Pinpoint the cell where the given text exists, returning its [X, Y] midpoint coordinate. 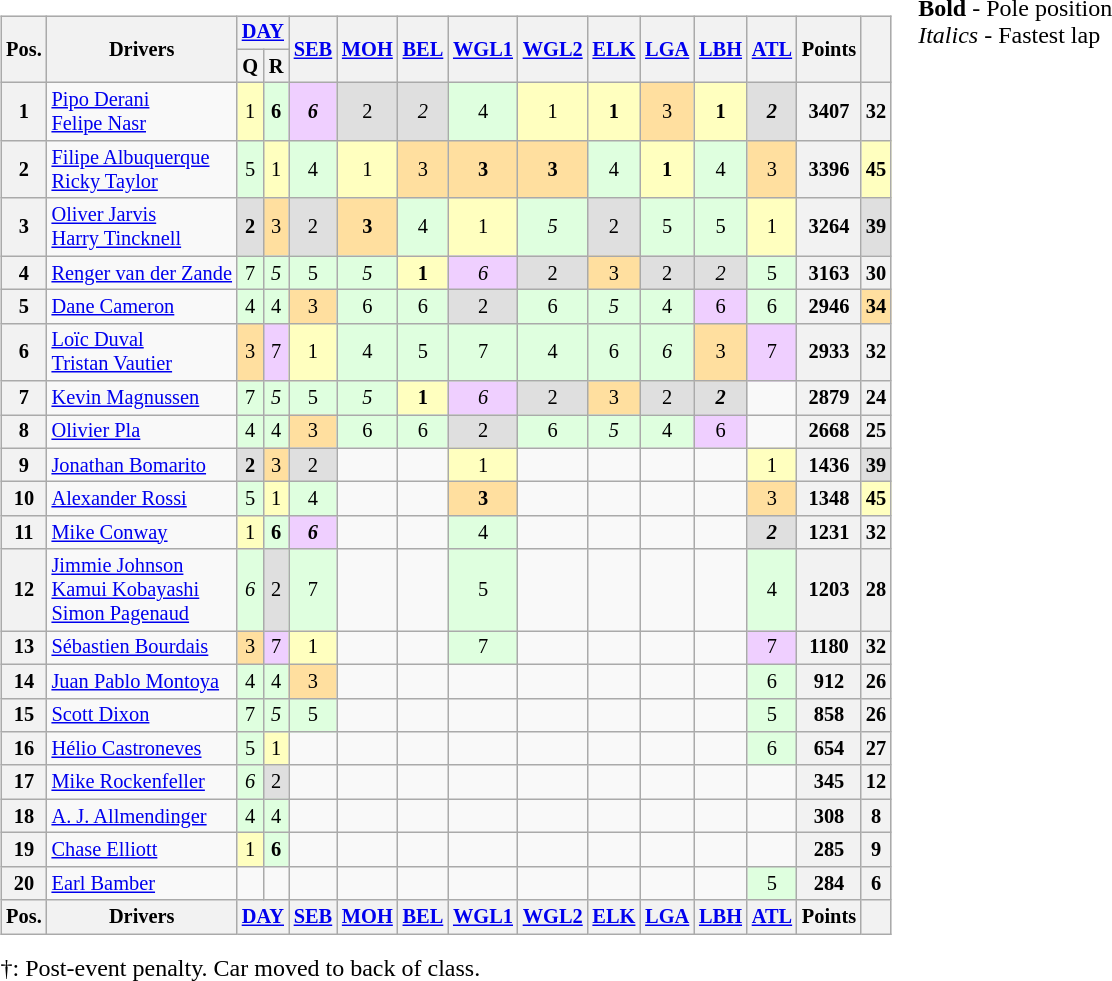
2879 [829, 398]
13 [24, 648]
28 [876, 590]
Loïc Duval Tristan Vautier [142, 352]
Renger van der Zande [142, 273]
345 [829, 782]
Dane Cameron [142, 307]
34 [876, 307]
25 [876, 432]
19 [24, 850]
R [276, 66]
285 [829, 850]
16 [24, 749]
Filipe Albuquerque Ricky Taylor [142, 170]
Pipo Derani Felipe Nasr [142, 112]
14 [24, 681]
3396 [829, 170]
858 [829, 715]
1180 [829, 648]
308 [829, 816]
1436 [829, 465]
10 [24, 499]
Chase Elliott [142, 850]
15 [24, 715]
Juan Pablo Montoya [142, 681]
2933 [829, 352]
18 [24, 816]
Earl Bamber [142, 883]
27 [876, 749]
1231 [829, 533]
654 [829, 749]
284 [829, 883]
Jonathan Bomarito [142, 465]
Mike Rockenfeller [142, 782]
Sébastien Bourdais [142, 648]
11 [24, 533]
Hélio Castroneves [142, 749]
1348 [829, 499]
30 [876, 273]
Scott Dixon [142, 715]
A. J. Allmendinger [142, 816]
3264 [829, 227]
Olivier Pla [142, 432]
Mike Conway [142, 533]
3407 [829, 112]
20 [24, 883]
17 [24, 782]
Oliver Jarvis Harry Tincknell [142, 227]
3163 [829, 273]
Kevin Magnussen [142, 398]
2668 [829, 432]
912 [829, 681]
2946 [829, 307]
Alexander Rossi [142, 499]
Q [250, 66]
24 [876, 398]
1203 [829, 590]
Jimmie Johnson Kamui Kobayashi Simon Pagenaud [142, 590]
